Output the (x, y) coordinate of the center of the cell containing the given text.  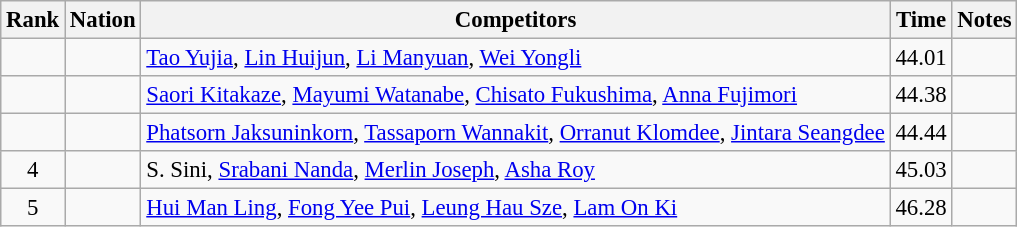
5 (33, 208)
Hui Man Ling, Fong Yee Pui, Leung Hau Sze, Lam On Ki (516, 208)
Nation (103, 20)
Rank (33, 20)
S. Sini, Srabani Nanda, Merlin Joseph, Asha Roy (516, 170)
45.03 (921, 170)
Competitors (516, 20)
Time (921, 20)
44.38 (921, 95)
Notes (984, 20)
Tao Yujia, Lin Huijun, Li Manyuan, Wei Yongli (516, 58)
Saori Kitakaze, Mayumi Watanabe, Chisato Fukushima, Anna Fujimori (516, 95)
Phatsorn Jaksuninkorn, Tassaporn Wannakit, Orranut Klomdee, Jintara Seangdee (516, 133)
4 (33, 170)
46.28 (921, 208)
44.44 (921, 133)
44.01 (921, 58)
